Return [X, Y] of the center of cell containing provided text 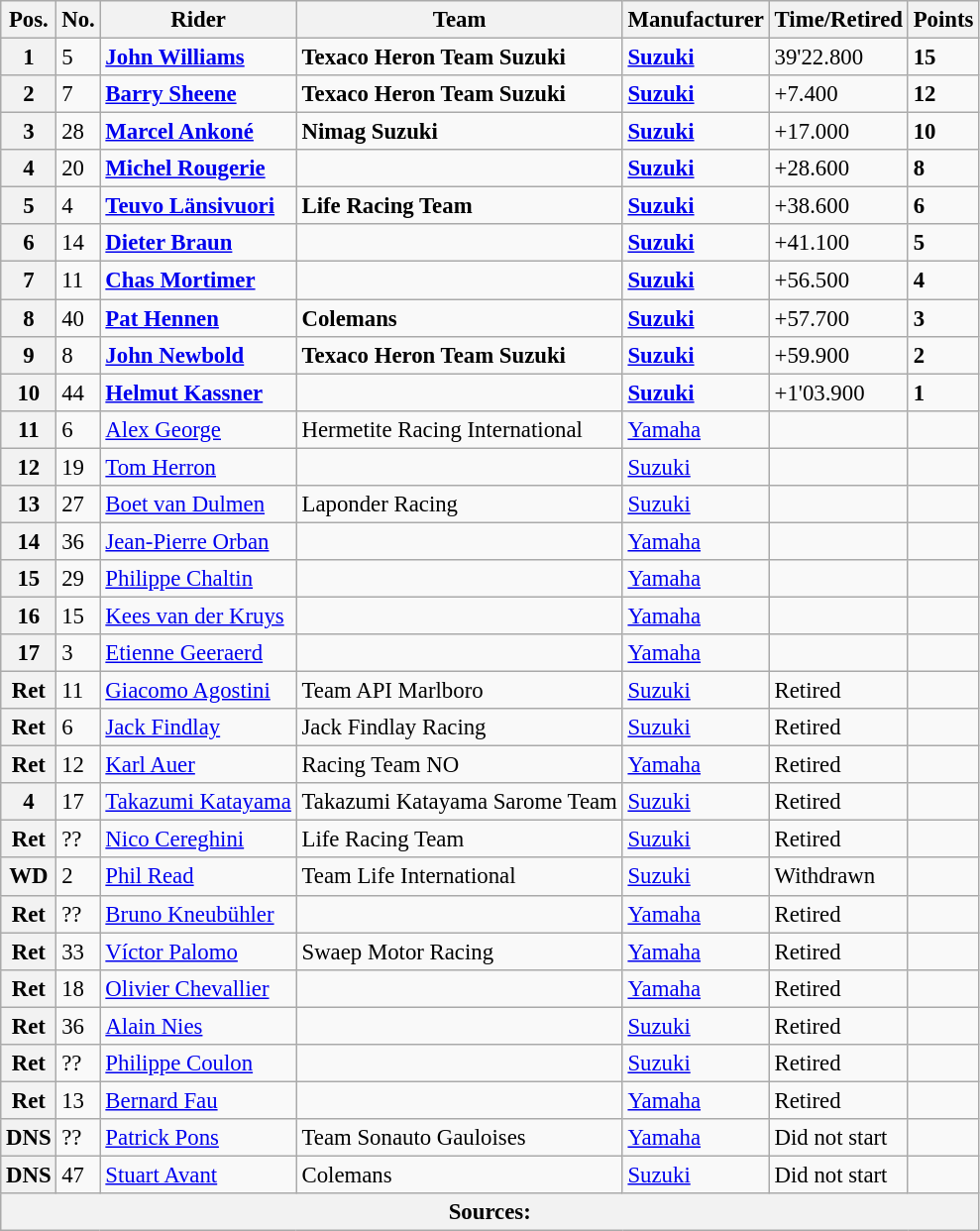
WD [29, 877]
Alain Nies [198, 1026]
Pat Hennen [198, 318]
+57.700 [838, 318]
Helmut Kassner [198, 392]
John Newbold [198, 355]
Team API Marlboro [460, 691]
29 [78, 579]
Sources: [490, 1212]
Racing Team NO [460, 765]
Withdrawn [838, 877]
Jean-Pierre Orban [198, 541]
Rider [198, 20]
Phil Read [198, 877]
Patrick Pons [198, 1138]
Chas Mortimer [198, 280]
47 [78, 1175]
Pos. [29, 20]
Team Life International [460, 877]
Alex George [198, 429]
Jack Findlay Racing [460, 727]
Nico Cereghini [198, 839]
9 [29, 355]
No. [78, 20]
+41.100 [838, 243]
Points [943, 20]
28 [78, 132]
Barry Sheene [198, 94]
Tom Herron [198, 467]
+59.900 [838, 355]
+7.400 [838, 94]
Time/Retired [838, 20]
Boet van Dulmen [198, 504]
Team Sonauto Gauloises [460, 1138]
Teuvo Länsivuori [198, 206]
Bernard Fau [198, 1100]
19 [78, 467]
Jack Findlay [198, 727]
Nimag Suzuki [460, 132]
+38.600 [838, 206]
Etienne Geeraerd [198, 653]
+56.500 [838, 280]
+17.000 [838, 132]
Laponder Racing [460, 504]
Olivier Chevallier [198, 988]
44 [78, 392]
Kees van der Kruys [198, 615]
40 [78, 318]
+28.600 [838, 168]
Philippe Coulon [198, 1063]
Takazumi Katayama [198, 802]
Hermetite Racing International [460, 429]
20 [78, 168]
Víctor Palomo [198, 951]
Philippe Chaltin [198, 579]
Manufacturer [696, 20]
Giacomo Agostini [198, 691]
16 [29, 615]
Bruno Kneubühler [198, 914]
Marcel Ankoné [198, 132]
27 [78, 504]
Dieter Braun [198, 243]
33 [78, 951]
Team [460, 20]
+1'03.900 [838, 392]
Swaep Motor Racing [460, 951]
Michel Rougerie [198, 168]
18 [78, 988]
Karl Auer [198, 765]
Stuart Avant [198, 1175]
39'22.800 [838, 57]
John Williams [198, 57]
Takazumi Katayama Sarome Team [460, 802]
